For the text-containing cell, return its midpoint in [X, Y] coordinate format. 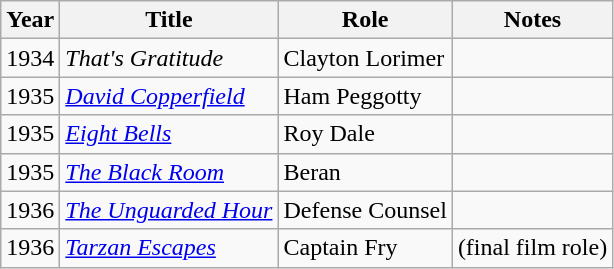
The Unguarded Hour [169, 210]
Role [365, 20]
Eight Bells [169, 134]
(final film role) [532, 248]
Notes [532, 20]
Tarzan Escapes [169, 248]
Clayton Lorimer [365, 58]
Year [30, 20]
Beran [365, 172]
That's Gratitude [169, 58]
1934 [30, 58]
Roy Dale [365, 134]
Captain Fry [365, 248]
Ham Peggotty [365, 96]
The Black Room [169, 172]
Defense Counsel [365, 210]
Title [169, 20]
David Copperfield [169, 96]
